Scan for the cell matching the given text and deliver its (x, y) coordinate at center. 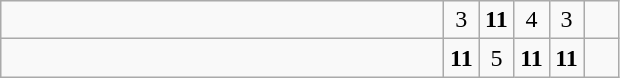
4 (532, 20)
5 (496, 58)
